Scan for the cell matching the given text and deliver its (x, y) coordinate at center. 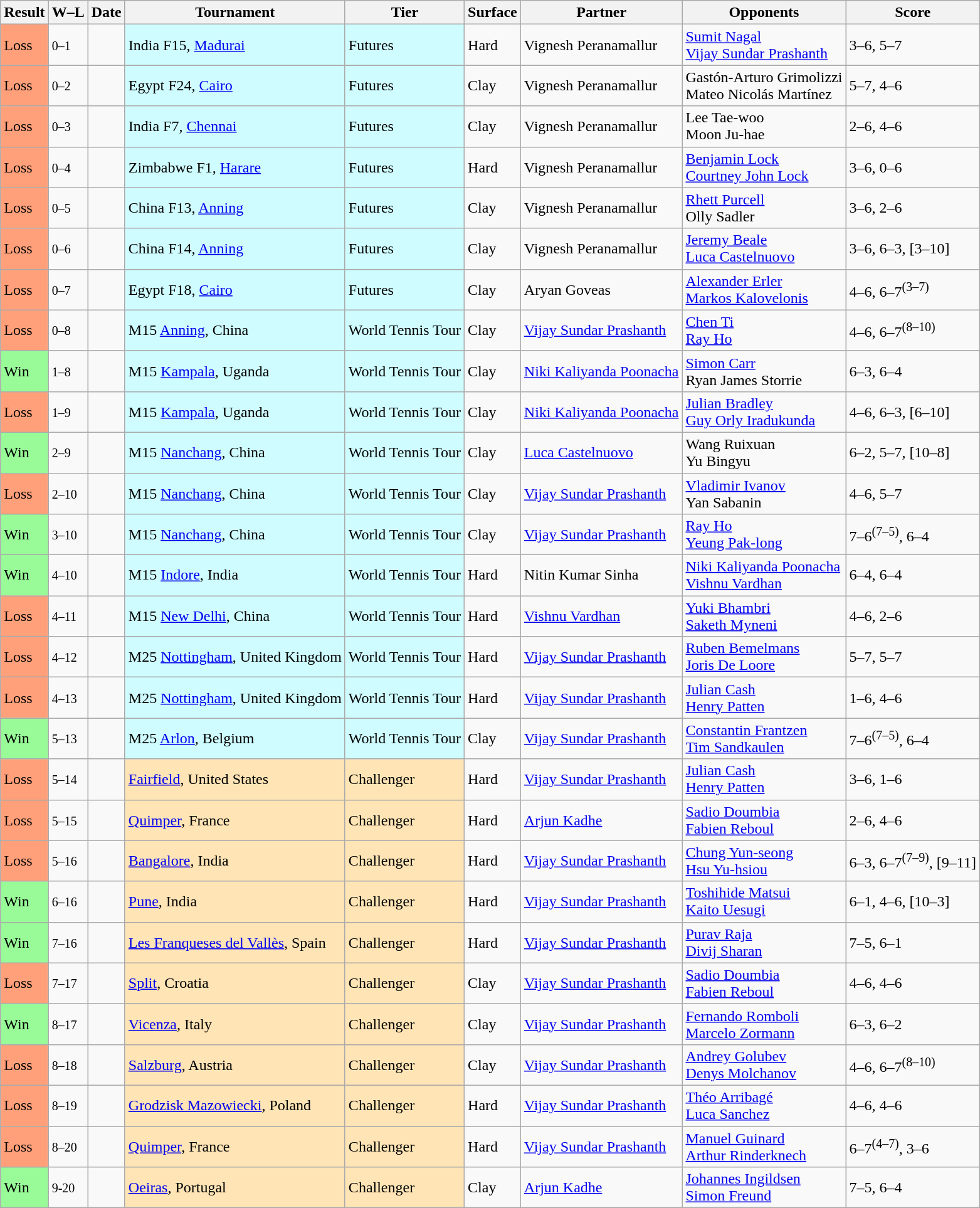
0–5 (68, 208)
Vicenza, Italy (234, 1024)
Tier (404, 13)
Zimbabwe F1, Harare (234, 167)
Niki Kaliyanda Poonacha Vishnu Vardhan (764, 576)
Les Franqueses del Vallès, Spain (234, 942)
M15 Indore, India (234, 576)
7–16 (68, 942)
7–5, 6–4 (913, 1188)
Gastón-Arturo Grimolizzi Mateo Nicolás Martínez (764, 85)
Constantin Frantzen Tim Sandkaulen (764, 739)
4–13 (68, 697)
Chen Ti Ray Ho (764, 330)
Alexander Erler Markos Kalovelonis (764, 290)
Ray Ho Yeung Pak-long (764, 534)
0–2 (68, 85)
4–6, 6–7(3–7) (913, 290)
Date (107, 13)
India F7, Chennai (234, 127)
Nitin Kumar Sinha (601, 576)
Andrey Golubev Denys Molchanov (764, 1065)
China F14, Anning (234, 248)
Yuki Bhambri Saketh Myneni (764, 616)
5–14 (68, 779)
Toshihide Matsui Kaito Uesugi (764, 902)
Bangalore, India (234, 861)
0–7 (68, 290)
Wang Ruixuan Yu Bingyu (764, 453)
Rhett Purcell Olly Sadler (764, 208)
1–8 (68, 371)
India F15, Madurai (234, 45)
6–16 (68, 902)
Fernando Romboli Marcelo Zormann (764, 1024)
Fairfield, United States (234, 779)
5–15 (68, 820)
Johannes Ingildsen Simon Freund (764, 1188)
8–20 (68, 1147)
Chung Yun-seong Hsu Yu-hsiou (764, 861)
0–1 (68, 45)
7–17 (68, 983)
Opponents (764, 13)
Lee Tae-woo Moon Ju-hae (764, 127)
Ruben Bemelmans Joris De Loore (764, 657)
5–16 (68, 861)
Grodzisk Mazowiecki, Poland (234, 1105)
Vishnu Vardhan (601, 616)
7–5, 6–1 (913, 942)
Salzburg, Austria (234, 1065)
Egypt F18, Cairo (234, 290)
3–6, 0–6 (913, 167)
Surface (493, 13)
6–7(4–7), 3–6 (913, 1147)
3–10 (68, 534)
M15 New Delhi, China (234, 616)
Vladimir Ivanov Yan Sabanin (764, 493)
Sumit Nagal Vijay Sundar Prashanth (764, 45)
0–4 (68, 167)
Benjamin Lock Courtney John Lock (764, 167)
1–6, 4–6 (913, 697)
4–10 (68, 576)
Pune, India (234, 902)
W–L (68, 13)
6–3, 6–4 (913, 371)
5–7, 5–7 (913, 657)
2–10 (68, 493)
Jeremy Beale Luca Castelnuovo (764, 248)
4–6, 2–6 (913, 616)
Aryan Goveas (601, 290)
6–2, 5–7, [10–8] (913, 453)
2–9 (68, 453)
6–3, 6–2 (913, 1024)
6–4, 6–4 (913, 576)
Tournament (234, 13)
1–9 (68, 411)
Luca Castelnuovo (601, 453)
Split, Croatia (234, 983)
Manuel Guinard Arthur Rinderknech (764, 1147)
3–6, 6–3, [3–10] (913, 248)
Egypt F24, Cairo (234, 85)
4–11 (68, 616)
Purav Raja Divij Sharan (764, 942)
M15 Anning, China (234, 330)
8–19 (68, 1105)
3–6, 5–7 (913, 45)
4–6, 5–7 (913, 493)
3–6, 1–6 (913, 779)
0–6 (68, 248)
Score (913, 13)
5–7, 4–6 (913, 85)
Oeiras, Portugal (234, 1188)
0–8 (68, 330)
9-20 (68, 1188)
8–18 (68, 1065)
Partner (601, 13)
6–1, 4–6, [10–3] (913, 902)
8–17 (68, 1024)
4–12 (68, 657)
Result (24, 13)
M25 Arlon, Belgium (234, 739)
4–6, 6–3, [6–10] (913, 411)
6–3, 6–7(7–9), [9–11] (913, 861)
3–6, 2–6 (913, 208)
Simon Carr Ryan James Storrie (764, 371)
Théo Arribagé Luca Sanchez (764, 1105)
Julian Bradley Guy Orly Iradukunda (764, 411)
China F13, Anning (234, 208)
5–13 (68, 739)
0–3 (68, 127)
